Return the [x, y] coordinate for the center point of the cell that contains the specified text.  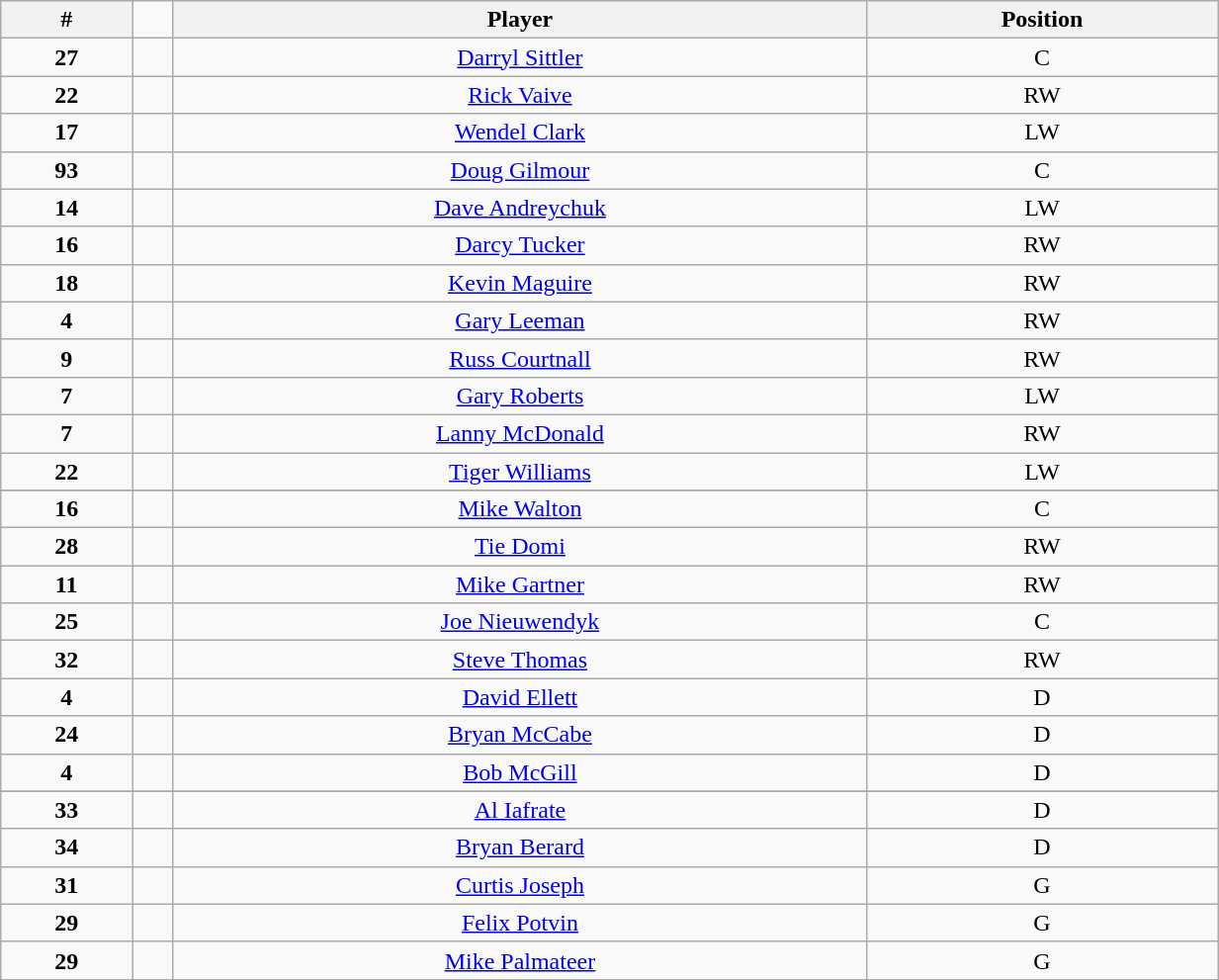
9 [67, 358]
33 [67, 810]
Mike Gartner [520, 584]
Tie Domi [520, 547]
24 [67, 735]
Bryan McCabe [520, 735]
Rick Vaive [520, 95]
Doug Gilmour [520, 170]
27 [67, 57]
Darryl Sittler [520, 57]
Al Iafrate [520, 810]
Steve Thomas [520, 660]
34 [67, 847]
93 [67, 170]
Dave Andreychuk [520, 208]
18 [67, 283]
Bob McGill [520, 772]
Curtis Joseph [520, 885]
Darcy Tucker [520, 245]
David Ellett [520, 697]
Lanny McDonald [520, 433]
# [67, 20]
Position [1042, 20]
Bryan Berard [520, 847]
31 [67, 885]
25 [67, 622]
14 [67, 208]
Gary Roberts [520, 396]
28 [67, 547]
17 [67, 133]
Mike Palmateer [520, 960]
Kevin Maguire [520, 283]
Joe Nieuwendyk [520, 622]
Mike Walton [520, 509]
32 [67, 660]
Gary Leeman [520, 320]
Russ Courtnall [520, 358]
Player [520, 20]
11 [67, 584]
Felix Potvin [520, 923]
Tiger Williams [520, 472]
Wendel Clark [520, 133]
